Pinpoint the cell where the given text exists, returning its [X, Y] midpoint coordinate. 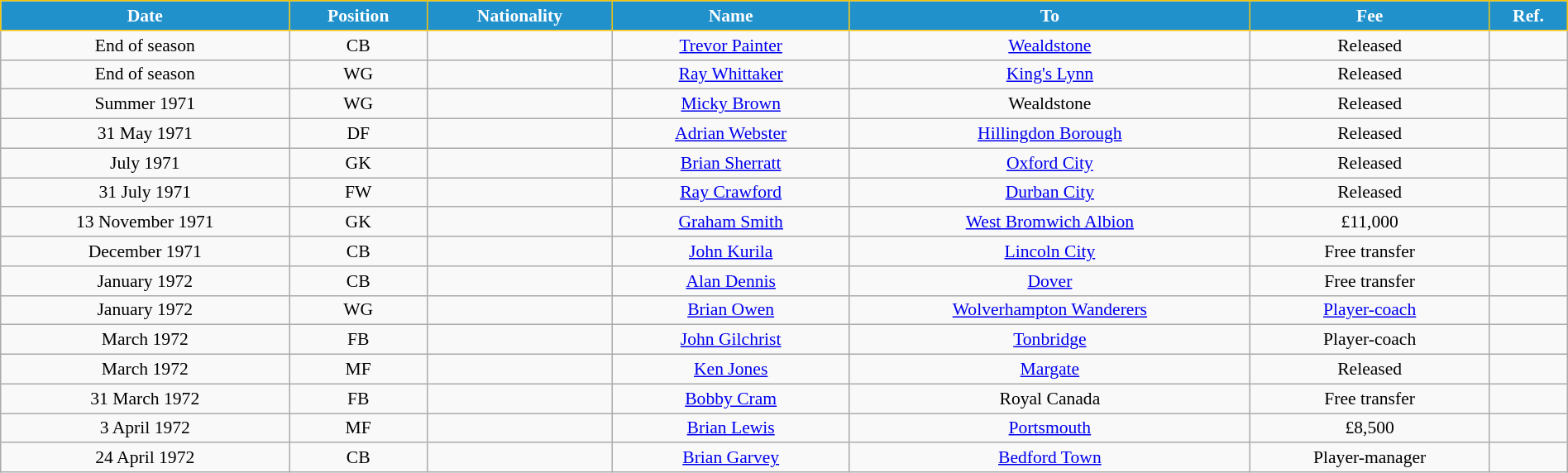
Durban City [1050, 193]
Summer 1971 [146, 104]
31 March 1972 [146, 399]
Dover [1050, 281]
Graham Smith [731, 222]
Portsmouth [1050, 428]
3 April 1972 [146, 428]
Alan Dennis [731, 281]
Player-manager [1370, 458]
Margate [1050, 370]
Brian Garvey [731, 458]
John Gilchrist [731, 340]
Ray Crawford [731, 193]
31 May 1971 [146, 134]
Ray Whittaker [731, 74]
Oxford City [1050, 163]
13 November 1971 [146, 222]
Micky Brown [731, 104]
Brian Lewis [731, 428]
Lincoln City [1050, 251]
Tonbridge [1050, 340]
Royal Canada [1050, 399]
July 1971 [146, 163]
To [1050, 16]
Date [146, 16]
Adrian Webster [731, 134]
24 April 1972 [146, 458]
West Bromwich Albion [1050, 222]
Ken Jones [731, 370]
Bedford Town [1050, 458]
£8,500 [1370, 428]
Brian Sherratt [731, 163]
Wolverhampton Wanderers [1050, 310]
£11,000 [1370, 222]
Name [731, 16]
Fee [1370, 16]
December 1971 [146, 251]
Nationality [520, 16]
Ref. [1528, 16]
Hillingdon Borough [1050, 134]
Brian Owen [731, 310]
King's Lynn [1050, 74]
DF [359, 134]
Trevor Painter [731, 45]
Position [359, 16]
John Kurila [731, 251]
Bobby Cram [731, 399]
FW [359, 193]
31 July 1971 [146, 193]
